For the text-containing cell, return its midpoint in [x, y] coordinate format. 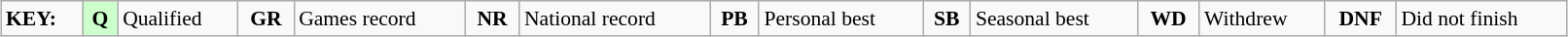
Q [100, 18]
Did not finish [1481, 18]
DNF [1361, 18]
KEY: [42, 18]
SB [947, 18]
Qualified [178, 18]
PB [735, 18]
GR [267, 18]
Seasonal best [1054, 18]
NR [492, 18]
Personal best [840, 18]
Withdrew [1263, 18]
Games record [379, 18]
WD [1168, 18]
National record [615, 18]
